Scan for the cell matching the given text and deliver its (X, Y) coordinate at center. 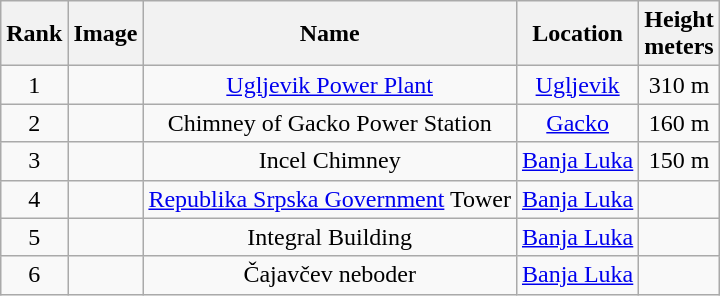
Čajavčev neboder (330, 275)
Rank (34, 34)
Chimney of Gacko Power Station (330, 123)
Heightmeters (679, 34)
Gacko (577, 123)
150 m (679, 161)
Republika Srpska Government Tower (330, 199)
Integral Building (330, 237)
5 (34, 237)
Incel Chimney (330, 161)
160 m (679, 123)
Ugljevik (577, 85)
Image (106, 34)
6 (34, 275)
Ugljevik Power Plant (330, 85)
Name (330, 34)
3 (34, 161)
2 (34, 123)
Location (577, 34)
310 m (679, 85)
4 (34, 199)
1 (34, 85)
